Output the [X, Y] coordinate of the center of the cell containing the given text.  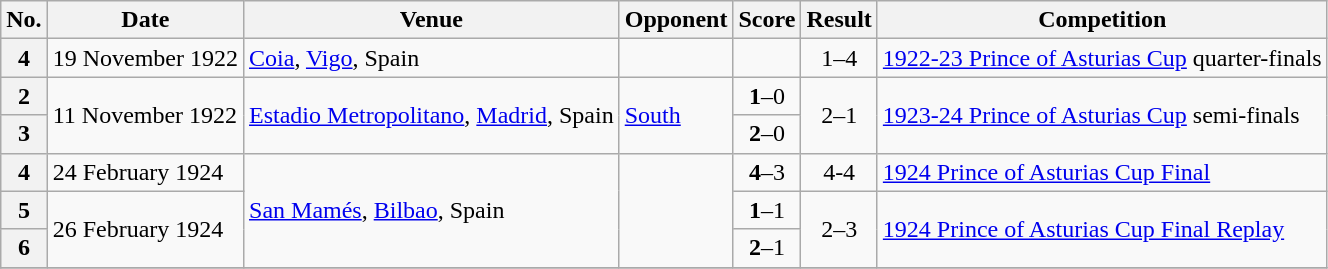
26 February 1924 [145, 229]
San Mamés, Bilbao, Spain [432, 210]
19 November 1922 [145, 58]
11 November 1922 [145, 115]
1924 Prince of Asturias Cup Final Replay [1102, 229]
No. [24, 20]
Score [767, 20]
Opponent [676, 20]
Competition [1102, 20]
1922-23 Prince of Asturias Cup quarter-finals [1102, 58]
1–0 [767, 96]
3 [24, 134]
6 [24, 248]
2–0 [767, 134]
4-4 [839, 172]
5 [24, 210]
1923-24 Prince of Asturias Cup semi-finals [1102, 115]
Date [145, 20]
1–1 [767, 210]
1924 Prince of Asturias Cup Final [1102, 172]
Venue [432, 20]
2–3 [839, 229]
Result [839, 20]
4–3 [767, 172]
1–4 [839, 58]
South [676, 115]
Coia, Vigo, Spain [432, 58]
2 [24, 96]
Estadio Metropolitano, Madrid, Spain [432, 115]
24 February 1924 [145, 172]
